Search for the cell housing the specified text and yield its (X, Y) center coordinate. 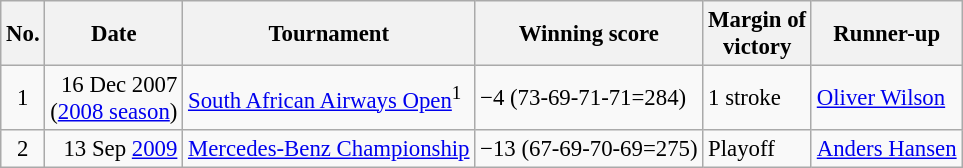
−13 (67-69-70-69=275) (589, 149)
Margin ofvictory (758, 34)
−4 (73-69-71-71=284) (589, 98)
Tournament (329, 34)
Mercedes-Benz Championship (329, 149)
No. (23, 34)
Anders Hansen (886, 149)
13 Sep 2009 (114, 149)
2 (23, 149)
Playoff (758, 149)
Oliver Wilson (886, 98)
Runner-up (886, 34)
Winning score (589, 34)
1 (23, 98)
1 stroke (758, 98)
Date (114, 34)
16 Dec 2007(2008 season) (114, 98)
South African Airways Open1 (329, 98)
